For the text-containing cell, return its midpoint in (X, Y) coordinate format. 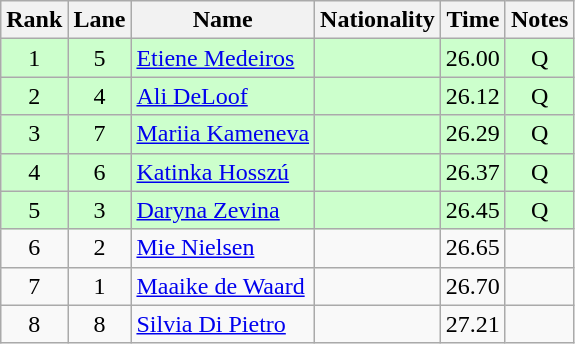
26.45 (472, 210)
Katinka Hosszú (223, 172)
Lane (100, 20)
Maaike de Waard (223, 286)
Name (223, 20)
Notes (539, 20)
26.37 (472, 172)
26.29 (472, 134)
Silvia Di Pietro (223, 324)
Ali DeLoof (223, 96)
Mie Nielsen (223, 248)
Rank (34, 20)
Time (472, 20)
27.21 (472, 324)
26.70 (472, 286)
26.00 (472, 58)
Daryna Zevina (223, 210)
26.65 (472, 248)
Etiene Medeiros (223, 58)
Mariia Kameneva (223, 134)
Nationality (378, 20)
26.12 (472, 96)
